Pinpoint the cell where the given text exists, returning its (x, y) midpoint coordinate. 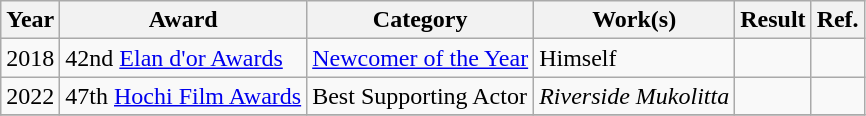
42nd Elan d'or Awards (184, 58)
Result (773, 20)
47th Hochi Film Awards (184, 96)
Work(s) (634, 20)
Award (184, 20)
Ref. (838, 20)
Riverside Mukolitta (634, 96)
Year (30, 20)
Himself (634, 58)
Newcomer of the Year (420, 58)
Best Supporting Actor (420, 96)
Category (420, 20)
2018 (30, 58)
2022 (30, 96)
